Output the (X, Y) coordinate of the center of the cell containing the given text.  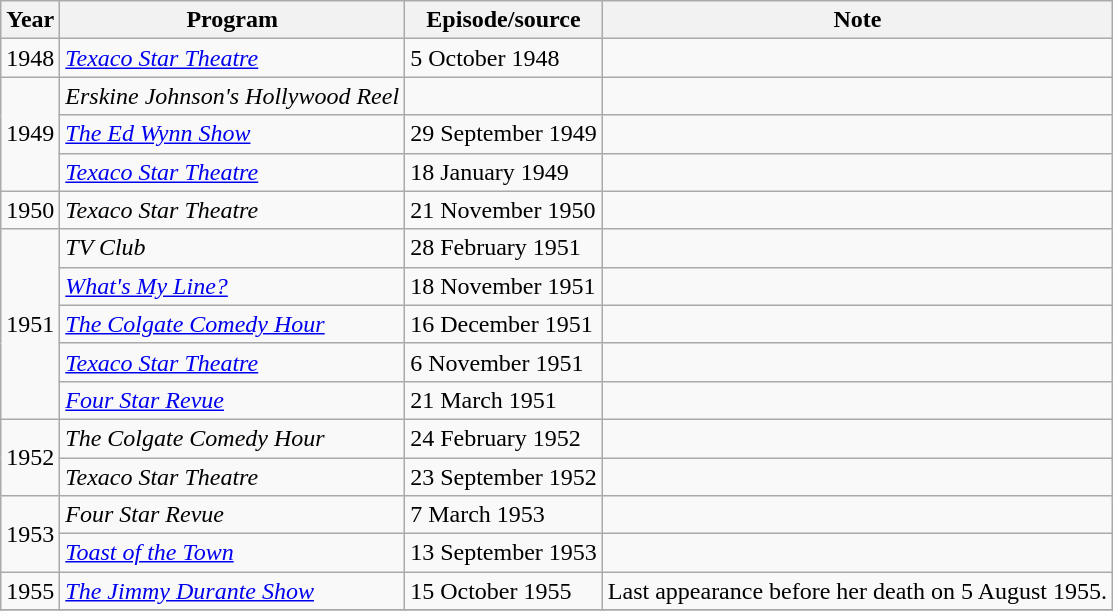
The Jimmy Durante Show (232, 591)
24 February 1952 (504, 438)
Year (30, 20)
23 September 1952 (504, 477)
1952 (30, 457)
13 September 1953 (504, 553)
1950 (30, 210)
1948 (30, 58)
1953 (30, 534)
1949 (30, 134)
1955 (30, 591)
Note (857, 20)
6 November 1951 (504, 362)
Program (232, 20)
21 March 1951 (504, 400)
The Ed Wynn Show (232, 134)
Toast of the Town (232, 553)
7 March 1953 (504, 515)
1951 (30, 324)
What's My Line? (232, 286)
Erskine Johnson's Hollywood Reel (232, 96)
18 November 1951 (504, 286)
29 September 1949 (504, 134)
Episode/source (504, 20)
18 January 1949 (504, 172)
Last appearance before her death on 5 August 1955. (857, 591)
21 November 1950 (504, 210)
5 October 1948 (504, 58)
16 December 1951 (504, 324)
15 October 1955 (504, 591)
28 February 1951 (504, 248)
TV Club (232, 248)
